Scan for the cell matching the given text and deliver its [x, y] coordinate at center. 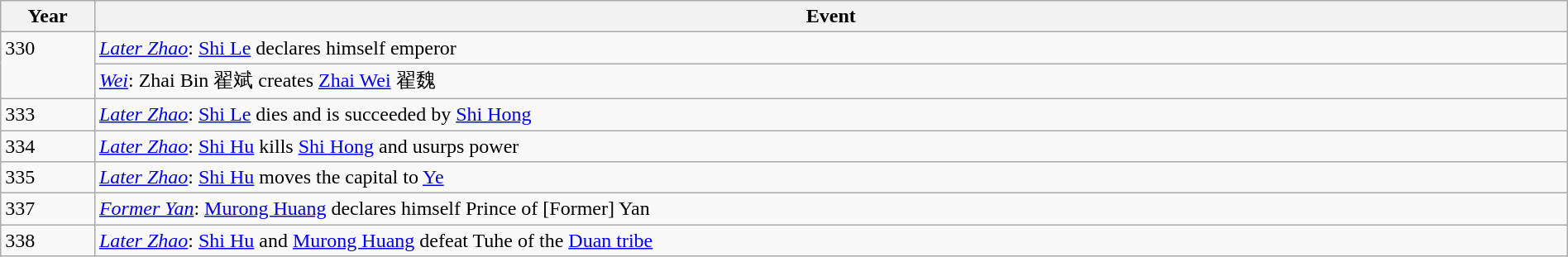
Wei: Zhai Bin 翟斌 creates Zhai Wei 翟魏 [830, 81]
Later Zhao: Shi Hu kills Shi Hong and usurps power [830, 146]
333 [48, 114]
338 [48, 240]
Later Zhao: Shi Le dies and is succeeded by Shi Hong [830, 114]
335 [48, 178]
337 [48, 209]
Later Zhao: Shi Hu and Murong Huang defeat Tuhe of the Duan tribe [830, 240]
Later Zhao: Shi Le declares himself emperor [830, 48]
Later Zhao: Shi Hu moves the capital to Ye [830, 178]
Event [830, 17]
Year [48, 17]
334 [48, 146]
330 [48, 66]
Former Yan: Murong Huang declares himself Prince of [Former] Yan [830, 209]
